Find where the given text appears and provide that cell's center as [x, y] coordinate. 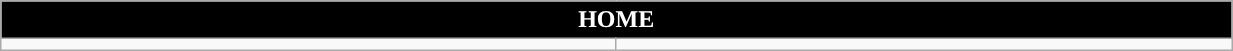
HOME [616, 20]
